Capture the cell that displays the provided text and extract its [x, y] central coordinate. 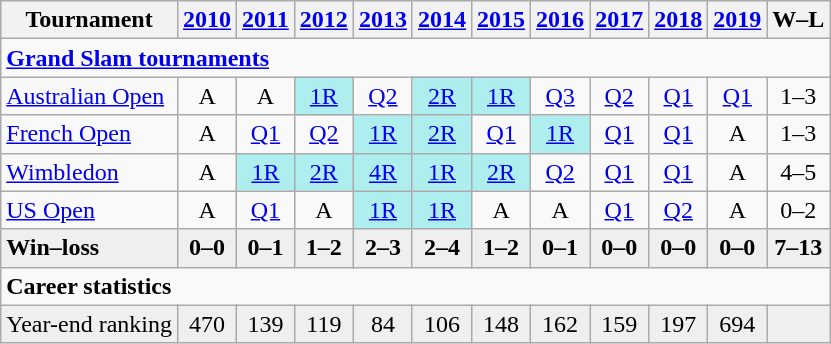
2012 [324, 20]
Tournament [90, 20]
2015 [502, 20]
0–2 [798, 210]
2016 [560, 20]
197 [678, 324]
159 [620, 324]
2018 [678, 20]
Q3 [560, 96]
106 [442, 324]
139 [266, 324]
4–5 [798, 172]
2013 [382, 20]
Australian Open [90, 96]
2–3 [382, 248]
694 [738, 324]
Grand Slam tournaments [416, 58]
2017 [620, 20]
US Open [90, 210]
Career statistics [416, 286]
4R [382, 172]
7–13 [798, 248]
French Open [90, 134]
470 [208, 324]
Win–loss [90, 248]
2019 [738, 20]
Year-end ranking [90, 324]
119 [324, 324]
2010 [208, 20]
2011 [266, 20]
84 [382, 324]
2–4 [442, 248]
Wimbledon [90, 172]
148 [502, 324]
W–L [798, 20]
162 [560, 324]
2014 [442, 20]
